Detect which cell encompasses the target text, then output its [X, Y] center coordinate. 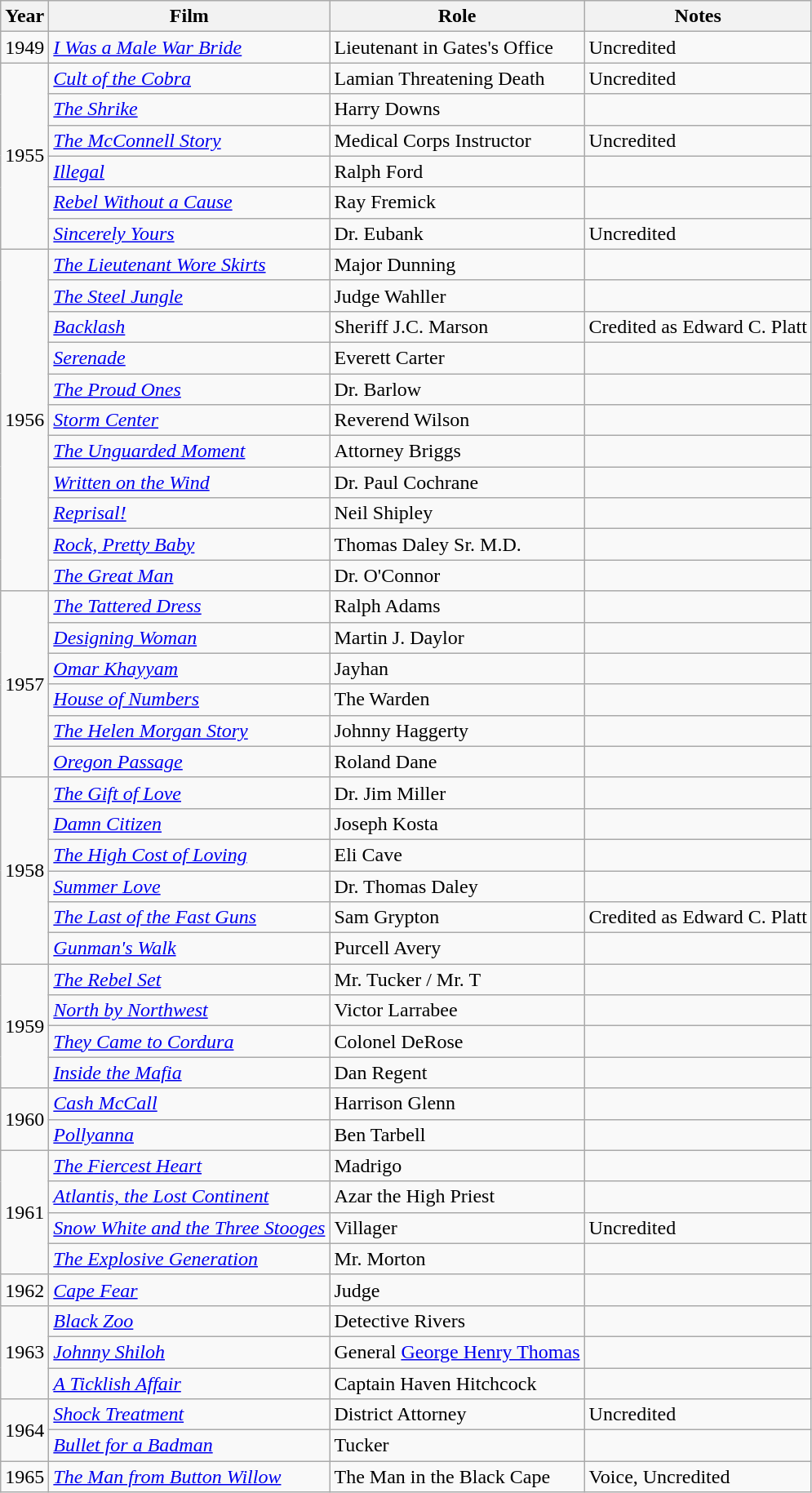
The Great Man [189, 575]
The Gift of Love [189, 793]
Sincerely Yours [189, 233]
The High Cost of Loving [189, 855]
The Man in the Black Cape [457, 1477]
1959 [24, 1026]
Dr. O'Connor [457, 575]
Ralph Ford [457, 171]
1958 [24, 870]
1961 [24, 1212]
Attorney Briggs [457, 451]
Judge [457, 1290]
House of Numbers [189, 700]
1955 [24, 156]
The Rebel Set [189, 980]
Azar the High Priest [457, 1197]
Lamian Threatening Death [457, 78]
Mr. Tucker / Mr. T [457, 980]
Detective Rivers [457, 1321]
The Lieutenant Wore Skirts [189, 264]
Atlantis, the Lost Continent [189, 1197]
Harrison Glenn [457, 1104]
Villager [457, 1228]
Dr. Jim Miller [457, 793]
The Helen Morgan Story [189, 731]
District Attorney [457, 1415]
Rebel Without a Cause [189, 202]
Cash McCall [189, 1104]
1956 [24, 420]
Black Zoo [189, 1321]
The McConnell Story [189, 140]
Bullet for a Badman [189, 1446]
1949 [24, 47]
Joseph Kosta [457, 824]
Shock Treatment [189, 1415]
The Man from Button Willow [189, 1477]
Illegal [189, 171]
Eli Cave [457, 855]
Summer Love [189, 886]
Film [189, 16]
North by Northwest [189, 1011]
Johnny Shiloh [189, 1352]
Backlash [189, 327]
Reverend Wilson [457, 420]
A Ticklish Affair [189, 1384]
The Last of the Fast Guns [189, 918]
Omar Khayyam [189, 669]
Gunman's Walk [189, 949]
The Unguarded Moment [189, 451]
Snow White and the Three Stooges [189, 1228]
Cult of the Cobra [189, 78]
Victor Larrabee [457, 1011]
They Came to Cordura [189, 1042]
Judge Wahller [457, 295]
The Steel Jungle [189, 295]
1962 [24, 1290]
Thomas Daley Sr. M.D. [457, 544]
Voice, Uncredited [698, 1477]
Ray Fremick [457, 202]
Captain Haven Hitchcock [457, 1384]
The Warden [457, 700]
Dr. Paul Cochrane [457, 482]
Major Dunning [457, 264]
Medical Corps Instructor [457, 140]
The Explosive Generation [189, 1259]
Tucker [457, 1446]
1960 [24, 1119]
Cape Fear [189, 1290]
Oregon Passage [189, 762]
Dr. Thomas Daley [457, 886]
Designing Woman [189, 638]
Serenade [189, 358]
Rock, Pretty Baby [189, 544]
1965 [24, 1477]
The Shrike [189, 109]
Inside the Mafia [189, 1073]
1963 [24, 1352]
Purcell Avery [457, 949]
Mr. Morton [457, 1259]
Role [457, 16]
Storm Center [189, 420]
1957 [24, 684]
Notes [698, 16]
General George Henry Thomas [457, 1352]
Dan Regent [457, 1073]
Roland Dane [457, 762]
The Proud Ones [189, 389]
Sheriff J.C. Marson [457, 327]
The Tattered Dress [189, 607]
Reprisal! [189, 513]
Sam Grypton [457, 918]
Ben Tarbell [457, 1135]
Pollyanna [189, 1135]
Martin J. Daylor [457, 638]
Lieutenant in Gates's Office [457, 47]
Johnny Haggerty [457, 731]
Everett Carter [457, 358]
Written on the Wind [189, 482]
Year [24, 16]
Ralph Adams [457, 607]
I Was a Male War Bride [189, 47]
Dr. Eubank [457, 233]
Neil Shipley [457, 513]
Colonel DeRose [457, 1042]
The Fiercest Heart [189, 1166]
Jayhan [457, 669]
Harry Downs [457, 109]
Dr. Barlow [457, 389]
1964 [24, 1430]
Madrigo [457, 1166]
Damn Citizen [189, 824]
